For the text-containing cell, return its midpoint in (x, y) coordinate format. 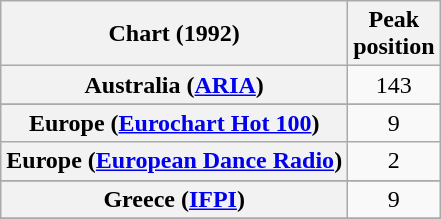
Chart (1992) (174, 34)
143 (394, 85)
Peakposition (394, 34)
Greece (IFPI) (174, 199)
Australia (ARIA) (174, 85)
Europe (Eurochart Hot 100) (174, 123)
2 (394, 161)
Europe (European Dance Radio) (174, 161)
